Return (X, Y) of the center of cell containing provided text 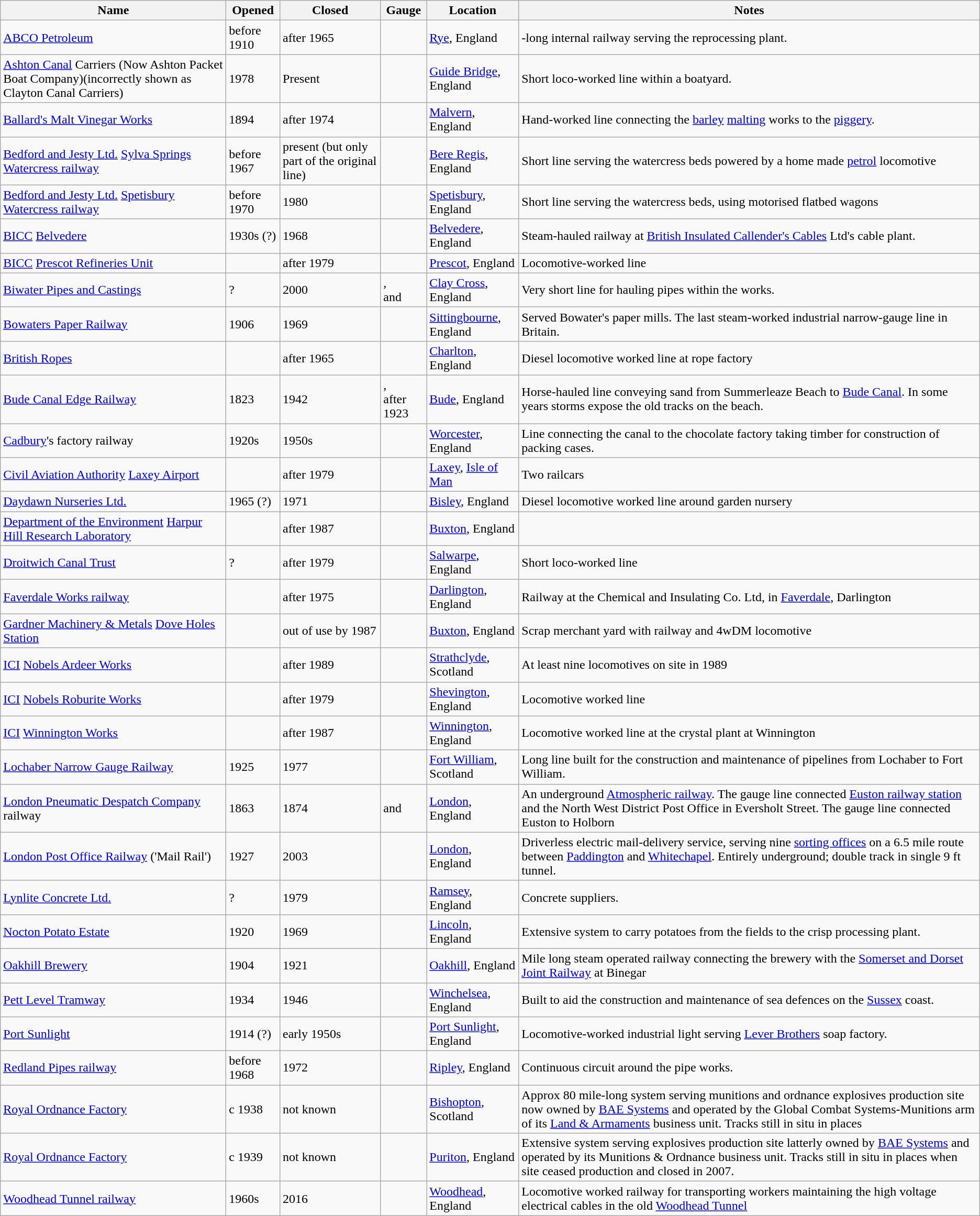
1906 (253, 324)
Lynlite Concrete Ltd. (113, 898)
Mile long steam operated railway connecting the brewery with the Somerset and Dorset Joint Railway at Binegar (749, 966)
ICI Nobels Ardeer Works (113, 665)
Woodhead, England (473, 1198)
Nocton Potato Estate (113, 931)
1863 (253, 808)
Opened (253, 10)
before 1970 (253, 202)
Civil Aviation Authority Laxey Airport (113, 474)
2016 (330, 1198)
present (but only part of the original line) (330, 161)
Locomotive-worked industrial light serving Lever Brothers soap factory. (749, 1034)
Built to aid the construction and maintenance of sea defences on the Sussex coast. (749, 999)
Locomotive worked line (749, 699)
Puriton, England (473, 1157)
Salwarpe, England (473, 562)
Lochaber Narrow Gauge Railway (113, 767)
Short loco-worked line within a boatyard. (749, 79)
Daydawn Nurseries Ltd. (113, 502)
1894 (253, 119)
Department of the Environment Harpur Hill Research Laboratory (113, 529)
Railway at the Chemical and Insulating Co. Ltd, in Faverdale, Darlington (749, 597)
Fort William, Scotland (473, 767)
Horse-hauled line conveying sand from Summerleaze Beach to Bude Canal. In some years storms expose the old tracks on the beach. (749, 399)
Gauge (404, 10)
Ramsey, England (473, 898)
after 1989 (330, 665)
Ballard's Malt Vinegar Works (113, 119)
1978 (253, 79)
Short line serving the watercress beds powered by a home made petrol locomotive (749, 161)
London Pneumatic Despatch Company railway (113, 808)
Scrap merchant yard with railway and 4wDM locomotive (749, 631)
Bisley, England (473, 502)
1946 (330, 999)
2000 (330, 290)
c 1938 (253, 1109)
Shevington, England (473, 699)
ICI Winnington Works (113, 733)
after 1975 (330, 597)
before 1910 (253, 38)
Port Sunlight, England (473, 1034)
Rye, England (473, 38)
Winchelsea, England (473, 999)
Present (330, 79)
Ashton Canal Carriers (Now Ashton Packet Boat Company)(incorrectly shown as Clayton Canal Carriers) (113, 79)
Closed (330, 10)
1904 (253, 966)
Gardner Machinery & Metals Dove Holes Station (113, 631)
1980 (330, 202)
Laxey, Isle of Man (473, 474)
Spetisbury, England (473, 202)
Sittingbourne, England (473, 324)
Diesel locomotive worked line around garden nursery (749, 502)
, after 1923 (404, 399)
BICC Prescot Refineries Unit (113, 263)
before 1968 (253, 1068)
Location (473, 10)
out of use by 1987 (330, 631)
Extensive system to carry potatoes from the fields to the crisp processing plant. (749, 931)
2003 (330, 856)
Clay Cross, England (473, 290)
Bude, England (473, 399)
Name (113, 10)
Cadbury's factory railway (113, 440)
Steam-hauled railway at British Insulated Callender's Cables Ltd's cable plant. (749, 236)
1960s (253, 1198)
Long line built for the construction and maintenance of pipelines from Lochaber to Fort William. (749, 767)
Strathclyde, Scotland (473, 665)
Ripley, England (473, 1068)
1934 (253, 999)
1927 (253, 856)
Faverdale Works railway (113, 597)
Prescot, England (473, 263)
-long internal railway serving the reprocessing plant. (749, 38)
1930s (?) (253, 236)
Notes (749, 10)
Locomotive worked line at the crystal plant at Winnington (749, 733)
early 1950s (330, 1034)
1874 (330, 808)
Continuous circuit around the pipe works. (749, 1068)
1920 (253, 931)
Guide Bridge, England (473, 79)
Short line serving the watercress beds, using motorised flatbed wagons (749, 202)
1965 (?) (253, 502)
Concrete suppliers. (749, 898)
ICI Nobels Roburite Works (113, 699)
1823 (253, 399)
Bere Regis, England (473, 161)
Served Bowater's paper mills. The last steam-worked industrial narrow-gauge line in Britain. (749, 324)
Two railcars (749, 474)
Diesel locomotive worked line at rope factory (749, 358)
Winnington, England (473, 733)
Bowaters Paper Railway (113, 324)
British Ropes (113, 358)
Very short line for hauling pipes within the works. (749, 290)
London Post Office Railway ('Mail Rail') (113, 856)
Droitwich Canal Trust (113, 562)
1971 (330, 502)
and (404, 808)
Locomotive worked railway for transporting workers maintaining the high voltage electrical cables in the old Woodhead Tunnel (749, 1198)
Line connecting the canal to the chocolate factory taking timber for construction of packing cases. (749, 440)
Oakhill Brewery (113, 966)
1920s (253, 440)
1972 (330, 1068)
Charlton, England (473, 358)
At least nine locomotives on site in 1989 (749, 665)
Short loco-worked line (749, 562)
1950s (330, 440)
1968 (330, 236)
Bude Canal Edge Railway (113, 399)
1942 (330, 399)
Bedford and Jesty Ltd. Spetisbury Watercress railway (113, 202)
Hand-worked line connecting the barley malting works to the piggery. (749, 119)
1979 (330, 898)
Bedford and Jesty Ltd. Sylva Springs Watercress railway (113, 161)
Lincoln, England (473, 931)
c 1939 (253, 1157)
Port Sunlight (113, 1034)
1914 (?) (253, 1034)
Belvedere, England (473, 236)
1925 (253, 767)
Oakhill, England (473, 966)
, and (404, 290)
Woodhead Tunnel railway (113, 1198)
ABCO Petroleum (113, 38)
Malvern, England (473, 119)
before 1967 (253, 161)
Pett Level Tramway (113, 999)
Biwater Pipes and Castings (113, 290)
Worcester, England (473, 440)
Bishopton, Scotland (473, 1109)
Redland Pipes railway (113, 1068)
1977 (330, 767)
BICC Belvedere (113, 236)
after 1974 (330, 119)
1921 (330, 966)
Locomotive-worked line (749, 263)
Darlington, England (473, 597)
